Capture the cell that displays the provided text and extract its [x, y] central coordinate. 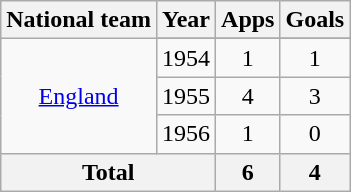
0 [315, 134]
1954 [186, 58]
England [79, 96]
3 [315, 96]
Year [186, 20]
National team [79, 20]
Total [108, 172]
1955 [186, 96]
Apps [248, 20]
1956 [186, 134]
6 [248, 172]
Goals [315, 20]
